From the cell containing the given text, extract its center point as [X, Y] coordinate. 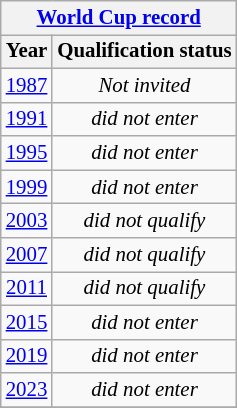
2003 [27, 221]
2015 [27, 322]
1987 [27, 85]
Qualification status [144, 51]
2019 [27, 356]
2011 [27, 288]
World Cup record [119, 18]
1999 [27, 187]
1995 [27, 153]
2007 [27, 255]
1991 [27, 119]
2023 [27, 390]
Year [27, 51]
Not invited [144, 85]
